Scan for the cell matching the given text and deliver its (x, y) coordinate at center. 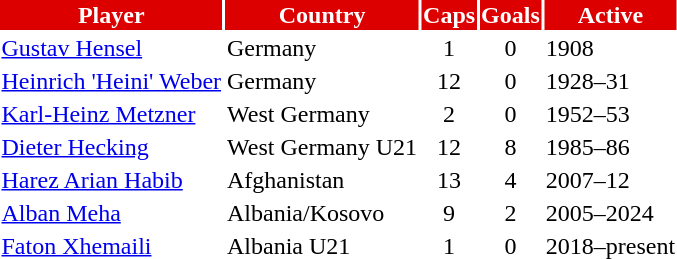
Player (112, 15)
1952–53 (610, 114)
Afghanistan (322, 180)
1985–86 (610, 147)
Caps (450, 15)
9 (450, 213)
Albania/Kosovo (322, 213)
Alban Meha (112, 213)
Country (322, 15)
Gustav Hensel (112, 48)
Harez Arian Habib (112, 180)
13 (450, 180)
2005–2024 (610, 213)
Dieter Hecking (112, 147)
West Germany U21 (322, 147)
Active (610, 15)
Karl-Heinz Metzner (112, 114)
4 (511, 180)
1908 (610, 48)
Heinrich 'Heini' Weber (112, 81)
2007–12 (610, 180)
Goals (511, 15)
8 (511, 147)
1928–31 (610, 81)
1 (450, 48)
West Germany (322, 114)
